Return (x, y) of the center of cell containing provided text 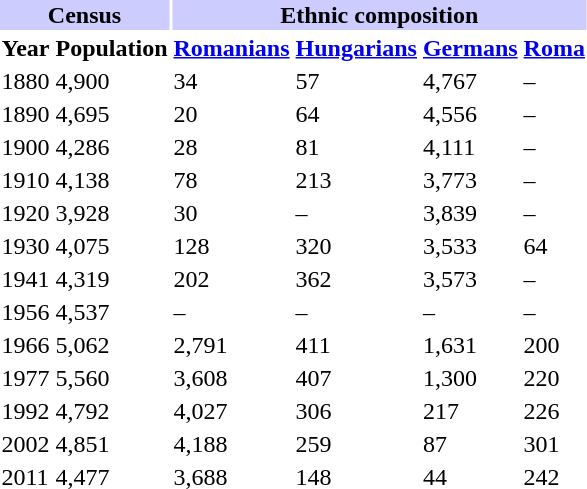
200 (554, 345)
3,573 (470, 279)
5,062 (112, 345)
87 (470, 444)
Roma (554, 48)
Germans (470, 48)
28 (232, 147)
4,851 (112, 444)
2,791 (232, 345)
78 (232, 180)
4,767 (470, 81)
1966 (26, 345)
Ethnic composition (379, 15)
411 (356, 345)
30 (232, 213)
4,792 (112, 411)
4,319 (112, 279)
407 (356, 378)
4,138 (112, 180)
1977 (26, 378)
217 (470, 411)
81 (356, 147)
1,631 (470, 345)
1930 (26, 246)
226 (554, 411)
220 (554, 378)
34 (232, 81)
3,608 (232, 378)
5,560 (112, 378)
4,075 (112, 246)
1910 (26, 180)
1,300 (470, 378)
57 (356, 81)
306 (356, 411)
1920 (26, 213)
1880 (26, 81)
1941 (26, 279)
Population (112, 48)
4,537 (112, 312)
4,188 (232, 444)
4,027 (232, 411)
301 (554, 444)
Hungarians (356, 48)
4,286 (112, 147)
3,839 (470, 213)
259 (356, 444)
4,556 (470, 114)
320 (356, 246)
Romanians (232, 48)
1890 (26, 114)
3,533 (470, 246)
362 (356, 279)
Year (26, 48)
Census (84, 15)
20 (232, 114)
3,773 (470, 180)
3,928 (112, 213)
4,900 (112, 81)
1956 (26, 312)
4,695 (112, 114)
2002 (26, 444)
128 (232, 246)
4,111 (470, 147)
202 (232, 279)
1992 (26, 411)
213 (356, 180)
1900 (26, 147)
